Find where the given text appears and provide that cell's center as (x, y) coordinate. 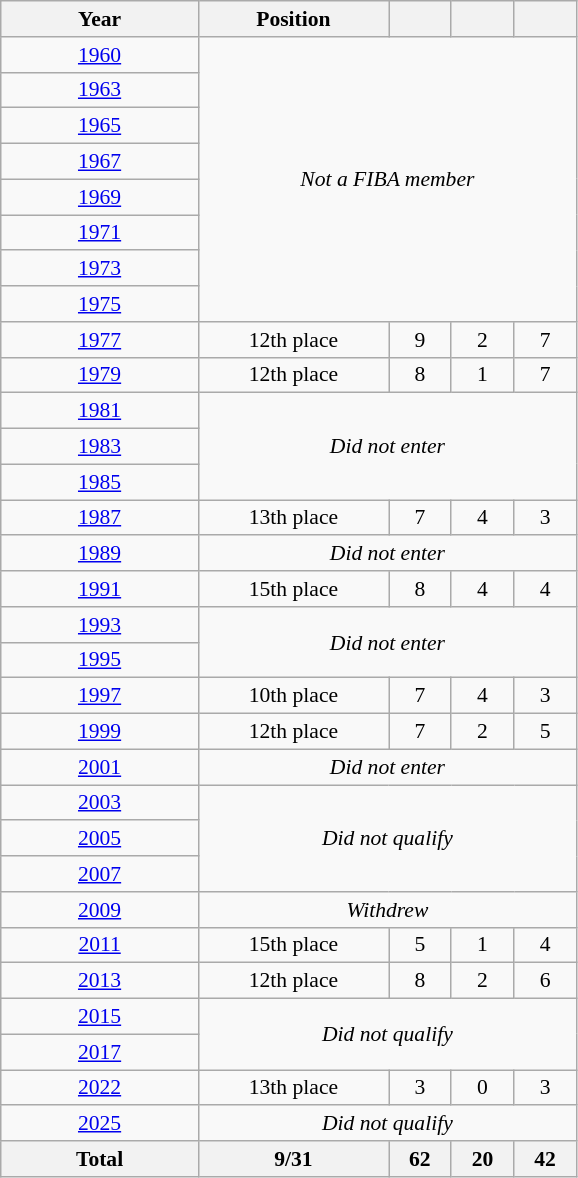
1973 (100, 269)
2005 (100, 839)
2003 (100, 803)
2025 (100, 1124)
2015 (100, 1017)
42 (546, 1159)
2017 (100, 1052)
20 (482, 1159)
1967 (100, 162)
Total (100, 1159)
2007 (100, 874)
62 (420, 1159)
1997 (100, 696)
1965 (100, 126)
1999 (100, 732)
1985 (100, 482)
1969 (100, 197)
1987 (100, 518)
1960 (100, 55)
2022 (100, 1088)
1993 (100, 625)
2013 (100, 981)
10th place (293, 696)
1963 (100, 90)
1977 (100, 340)
1975 (100, 304)
9/31 (293, 1159)
1981 (100, 411)
Year (100, 19)
2009 (100, 910)
2001 (100, 767)
1979 (100, 375)
1971 (100, 233)
1991 (100, 589)
1989 (100, 554)
9 (420, 340)
0 (482, 1088)
Position (293, 19)
1995 (100, 660)
Withdrew (387, 910)
2011 (100, 945)
1983 (100, 447)
6 (546, 981)
Not a FIBA member (387, 180)
